Locate the cell with the specified text and output its (X, Y) center coordinate. 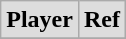
Player (40, 20)
Ref (102, 20)
